Return (x, y) of the center of cell containing provided text 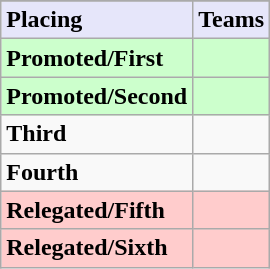
Relegated/Fifth (97, 210)
Relegated/Sixth (97, 248)
Placing (97, 20)
Third (97, 134)
Fourth (97, 172)
Promoted/First (97, 58)
Teams (232, 20)
Promoted/Second (97, 96)
